Capture the cell that displays the provided text and extract its (X, Y) central coordinate. 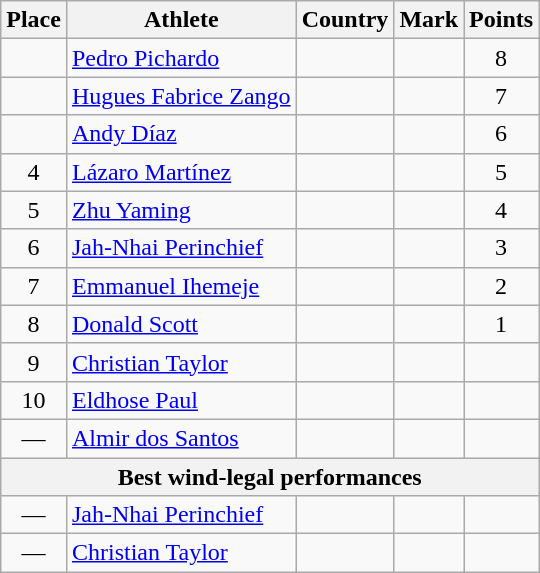
Zhu Yaming (181, 210)
Hugues Fabrice Zango (181, 96)
Eldhose Paul (181, 400)
2 (502, 286)
Andy Díaz (181, 134)
3 (502, 248)
9 (34, 362)
Lázaro Martínez (181, 172)
Almir dos Santos (181, 438)
Athlete (181, 20)
Pedro Pichardo (181, 58)
Mark (429, 20)
10 (34, 400)
Country (345, 20)
Emmanuel Ihemeje (181, 286)
1 (502, 324)
Best wind-legal performances (270, 477)
Points (502, 20)
Donald Scott (181, 324)
Place (34, 20)
